Return the (X, Y) coordinate for the center point of the cell that contains the specified text.  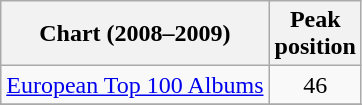
European Top 100 Albums (135, 85)
Chart (2008–2009) (135, 34)
Peakposition (315, 34)
46 (315, 85)
